Return (X, Y) of the center of cell containing provided text 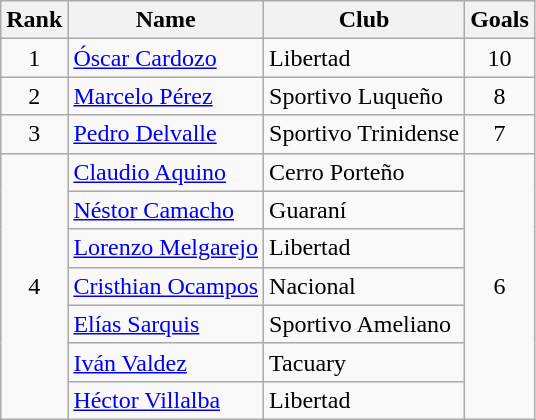
Sportivo Trinidense (364, 134)
3 (34, 134)
Elías Sarquis (166, 324)
Pedro Delvalle (166, 134)
Cristhian Ocampos (166, 286)
Guaraní (364, 210)
6 (500, 286)
Name (166, 20)
1 (34, 58)
Cerro Porteño (364, 172)
8 (500, 96)
Lorenzo Melgarejo (166, 248)
7 (500, 134)
4 (34, 286)
Goals (500, 20)
Sportivo Luqueño (364, 96)
Club (364, 20)
Marcelo Pérez (166, 96)
Iván Valdez (166, 362)
Néstor Camacho (166, 210)
2 (34, 96)
10 (500, 58)
Nacional (364, 286)
Héctor Villalba (166, 400)
Sportivo Ameliano (364, 324)
Rank (34, 20)
Óscar Cardozo (166, 58)
Claudio Aquino (166, 172)
Tacuary (364, 362)
